Search for the cell housing the specified text and yield its (X, Y) center coordinate. 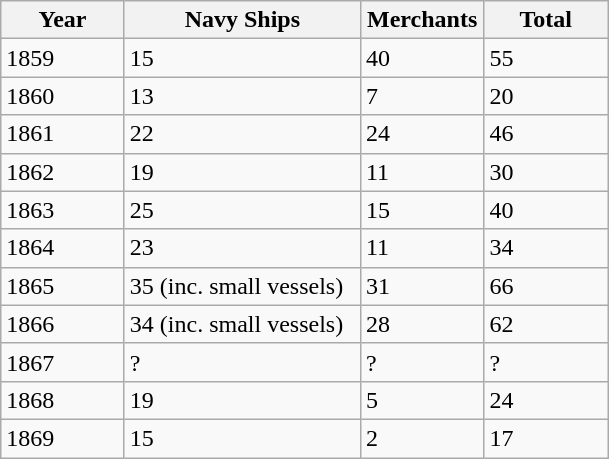
7 (422, 96)
Merchants (422, 20)
17 (546, 438)
31 (422, 286)
46 (546, 134)
Year (63, 20)
25 (242, 210)
22 (242, 134)
1869 (63, 438)
5 (422, 400)
1866 (63, 324)
30 (546, 172)
34 (inc. small vessels) (242, 324)
1864 (63, 248)
1867 (63, 362)
34 (546, 248)
13 (242, 96)
Total (546, 20)
66 (546, 286)
1861 (63, 134)
28 (422, 324)
1863 (63, 210)
1868 (63, 400)
1859 (63, 58)
2 (422, 438)
20 (546, 96)
35 (inc. small vessels) (242, 286)
1860 (63, 96)
1865 (63, 286)
62 (546, 324)
Navy Ships (242, 20)
1862 (63, 172)
55 (546, 58)
23 (242, 248)
